Identify which cell holds the provided text, then report its [X, Y] central coordinate. 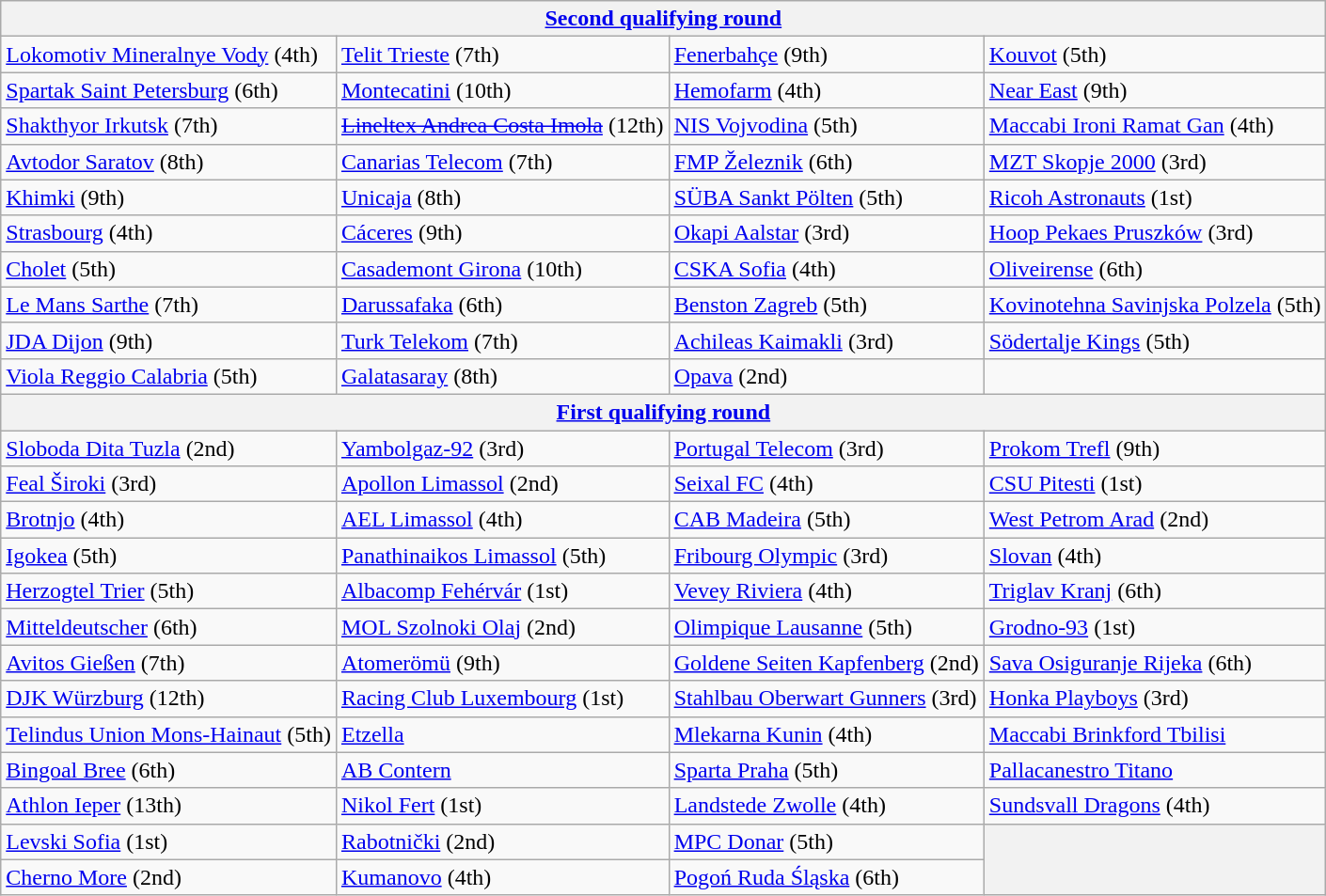
NIS Vojvodina (5th) [826, 126]
FMP Železnik (6th) [826, 162]
Portugal Telecom (3rd) [826, 448]
Strasbourg (4th) [169, 233]
Fenerbahçe (9th) [826, 55]
Mitteldeutscher (6th) [169, 627]
MOL Szolnoki Olaj (2nd) [502, 627]
Seixal FC (4th) [826, 484]
Apollon Limassol (2nd) [502, 484]
Telindus Union Mons-Hainaut (5th) [169, 734]
Sparta Praha (5th) [826, 770]
Sava Osiguranje Rijeka (6th) [1155, 663]
DJK Würzburg (12th) [169, 699]
Nikol Fert (1st) [502, 806]
West Petrom Arad (2nd) [1155, 520]
Kovinotehna Savinjska Polzela (5th) [1155, 305]
Panathinaikos Limassol (5th) [502, 556]
Montecatini (10th) [502, 90]
Levski Sofia (1st) [169, 841]
Viola Reggio Calabria (5th) [169, 376]
Stahlbau Oberwart Gunners (3rd) [826, 699]
Pallacanestro Titano [1155, 770]
Near East (9th) [1155, 90]
Benston Zagreb (5th) [826, 305]
Avtodor Saratov (8th) [169, 162]
Maccabi Brinkford Tbilisi [1155, 734]
Atomerömü (9th) [502, 663]
JDA Dijon (9th) [169, 340]
Casademont Girona (10th) [502, 269]
Herzogtel Trier (5th) [169, 591]
CSKA Sofia (4th) [826, 269]
Athlon Ieper (13th) [169, 806]
Sloboda Dita Tuzla (2nd) [169, 448]
Etzella [502, 734]
Slovan (4th) [1155, 556]
Grodno-93 (1st) [1155, 627]
Olimpique Lausanne (5th) [826, 627]
Rabotnički (2nd) [502, 841]
Khimki (9th) [169, 197]
Le Mans Sarthe (7th) [169, 305]
SÜBA Sankt Pölten (5th) [826, 197]
Goldene Seiten Kapfenberg (2nd) [826, 663]
Racing Club Luxembourg (1st) [502, 699]
Bingoal Bree (6th) [169, 770]
CSU Pitesti (1st) [1155, 484]
CAB Madeira (5th) [826, 520]
Darussafaka (6th) [502, 305]
Achileas Kaimakli (3rd) [826, 340]
Hoop Pekaes Pruszków (3rd) [1155, 233]
MPC Donar (5th) [826, 841]
Okapi Aalstar (3rd) [826, 233]
Pogoń Ruda Śląska (6th) [826, 877]
Spartak Saint Petersburg (6th) [169, 90]
AB Contern [502, 770]
First qualifying round [664, 412]
Galatasaray (8th) [502, 376]
Brotnjo (4th) [169, 520]
Avitos Gießen (7th) [169, 663]
MZT Skopje 2000 (3rd) [1155, 162]
AEL Limassol (4th) [502, 520]
Mlekarna Kunin (4th) [826, 734]
Södertalje Kings (5th) [1155, 340]
Shakthyor Irkutsk (7th) [169, 126]
Igokea (5th) [169, 556]
Maccabi Ironi Ramat Gan (4th) [1155, 126]
Lineltex Andrea Costa Imola (12th) [502, 126]
Cáceres (9th) [502, 233]
Ricoh Astronauts (1st) [1155, 197]
Prokom Trefl (9th) [1155, 448]
Cherno More (2nd) [169, 877]
Opava (2nd) [826, 376]
Yambolgaz-92 (3rd) [502, 448]
Lokomotiv Mineralnye Vody (4th) [169, 55]
Hemofarm (4th) [826, 90]
Kouvot (5th) [1155, 55]
Canarias Telecom (7th) [502, 162]
Unicaja (8th) [502, 197]
Vevey Riviera (4th) [826, 591]
Kumanovo (4th) [502, 877]
Oliveirense (6th) [1155, 269]
Albacomp Fehérvár (1st) [502, 591]
Triglav Kranj (6th) [1155, 591]
Honka Playboys (3rd) [1155, 699]
Landstede Zwolle (4th) [826, 806]
Second qualifying round [664, 19]
Fribourg Olympic (3rd) [826, 556]
Turk Telekom (7th) [502, 340]
Telit Trieste (7th) [502, 55]
Cholet (5th) [169, 269]
Sundsvall Dragons (4th) [1155, 806]
Feal Široki (3rd) [169, 484]
